For the text-containing cell, return its midpoint in (x, y) coordinate format. 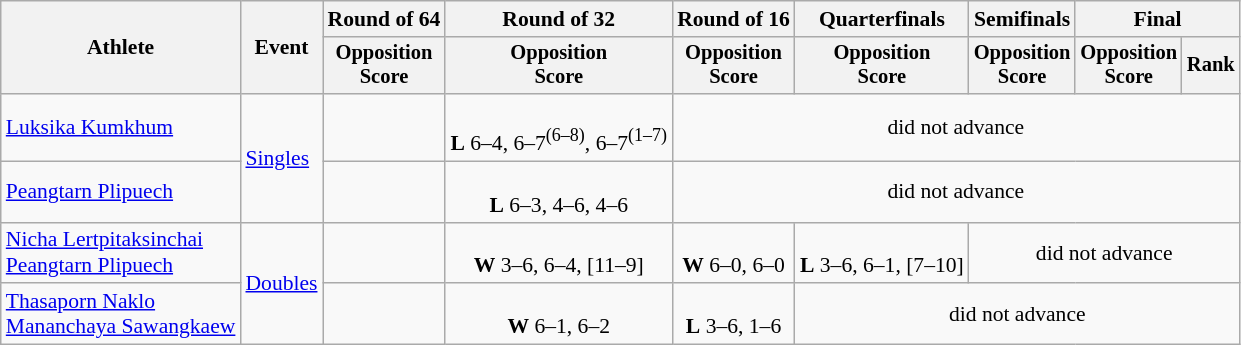
Final (1157, 19)
Semifinals (1022, 19)
Rank (1211, 66)
Luksika Kumkhum (121, 128)
Round of 32 (558, 19)
L 6–4, 6–7(6–8), 6–7(1–7) (558, 128)
W 3–6, 6–4, [11–9] (558, 252)
Singles (281, 158)
Athlete (121, 48)
L 3–6, 1–6 (734, 314)
W 6–1, 6–2 (558, 314)
W 6–0, 6–0 (734, 252)
Doubles (281, 283)
Nicha Lertpitaksinchai Peangtarn Plipuech (121, 252)
Event (281, 48)
L 3–6, 6–1, [7–10] (882, 252)
L 6–3, 4–6, 4–6 (558, 192)
Quarterfinals (882, 19)
Round of 64 (384, 19)
Peangtarn Plipuech (121, 192)
Thasaporn NakloMananchaya Sawangkaew (121, 314)
Round of 16 (734, 19)
